Find where the given text appears and provide that cell's center as [X, Y] coordinate. 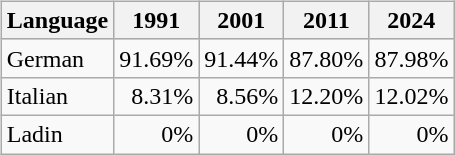
German [57, 58]
87.80% [326, 58]
8.56% [242, 96]
87.98% [412, 58]
Language [57, 20]
91.44% [242, 58]
12.20% [326, 96]
2024 [412, 20]
8.31% [156, 96]
2011 [326, 20]
Ladin [57, 134]
2001 [242, 20]
1991 [156, 20]
12.02% [412, 96]
Italian [57, 96]
91.69% [156, 58]
